From the cell containing the given text, extract its center point as (x, y) coordinate. 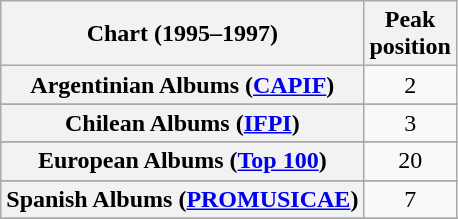
3 (410, 123)
European Albums (Top 100) (182, 161)
Peakposition (410, 34)
20 (410, 161)
Argentinian Albums (CAPIF) (182, 85)
Spanish Albums (PROMUSICAE) (182, 199)
2 (410, 85)
7 (410, 199)
Chart (1995–1997) (182, 34)
Chilean Albums (IFPI) (182, 123)
